Identify which cell holds the provided text, then report its (X, Y) central coordinate. 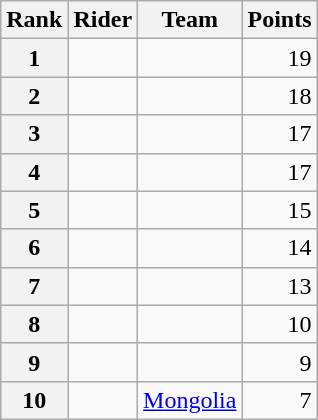
13 (280, 286)
Team (190, 20)
3 (34, 134)
18 (280, 96)
2 (34, 96)
Rider (103, 20)
5 (34, 210)
Mongolia (190, 400)
4 (34, 172)
14 (280, 248)
8 (34, 324)
Rank (34, 20)
19 (280, 58)
6 (34, 248)
Points (280, 20)
1 (34, 58)
15 (280, 210)
